Search for the cell housing the specified text and yield its [X, Y] center coordinate. 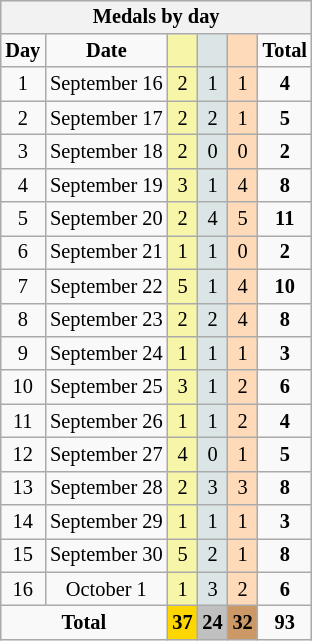
September 20 [106, 219]
Day [22, 51]
93 [285, 623]
September 27 [106, 455]
9 [22, 354]
September 21 [106, 253]
13 [22, 488]
October 1 [106, 589]
September 23 [106, 320]
September 19 [106, 185]
September 26 [106, 421]
September 30 [106, 556]
September 24 [106, 354]
Date [106, 51]
12 [22, 455]
September 25 [106, 387]
14 [22, 522]
7 [22, 286]
24 [213, 623]
32 [243, 623]
September 17 [106, 118]
September 28 [106, 488]
September 18 [106, 152]
15 [22, 556]
September 29 [106, 522]
September 16 [106, 84]
16 [22, 589]
37 [182, 623]
Medals by day [156, 17]
September 22 [106, 286]
